Provide the [x, y] coordinate of the cell's center where the given text is located.  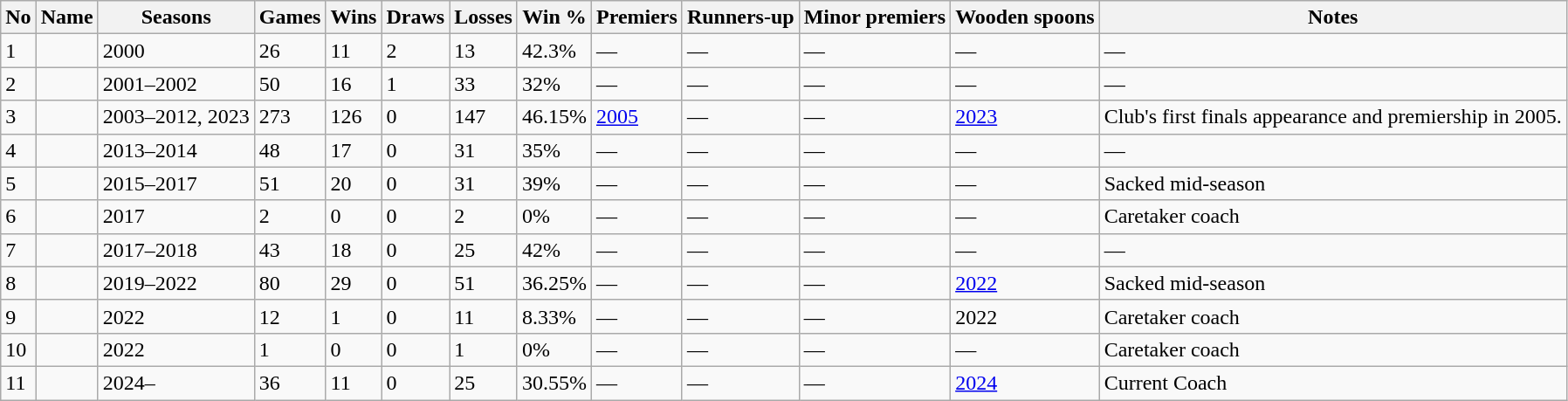
Wooden spoons [1025, 17]
Minor premiers [875, 17]
30.55% [554, 383]
42.3% [554, 51]
39% [554, 183]
17 [354, 150]
Games [290, 17]
10 [18, 349]
2019–2022 [176, 283]
50 [290, 84]
2023 [1025, 117]
Seasons [176, 17]
2001–2002 [176, 84]
Name [66, 17]
16 [354, 84]
18 [354, 250]
2015–2017 [176, 183]
Draws [416, 17]
2000 [176, 51]
46.15% [554, 117]
12 [290, 316]
6 [18, 217]
Club's first finals appearance and premiership in 2005. [1332, 117]
2005 [636, 117]
5 [18, 183]
273 [290, 117]
33 [484, 84]
2017 [176, 217]
2013–2014 [176, 150]
26 [290, 51]
2024– [176, 383]
32% [554, 84]
8.33% [554, 316]
Current Coach [1332, 383]
Premiers [636, 17]
48 [290, 150]
Losses [484, 17]
36 [290, 383]
9 [18, 316]
7 [18, 250]
4 [18, 150]
36.25% [554, 283]
35% [554, 150]
2017–2018 [176, 250]
Runners-up [740, 17]
147 [484, 117]
8 [18, 283]
126 [354, 117]
13 [484, 51]
43 [290, 250]
3 [18, 117]
2024 [1025, 383]
80 [290, 283]
2003–2012, 2023 [176, 117]
Win % [554, 17]
29 [354, 283]
Wins [354, 17]
No [18, 17]
Notes [1332, 17]
42% [554, 250]
20 [354, 183]
